Detect which cell encompasses the target text, then output its [x, y] center coordinate. 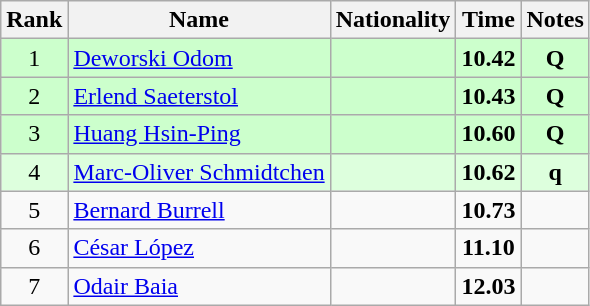
10.73 [488, 210]
Time [488, 20]
Huang Hsin-Ping [199, 134]
3 [34, 134]
10.43 [488, 96]
Name [199, 20]
10.62 [488, 172]
1 [34, 58]
Erlend Saeterstol [199, 96]
Bernard Burrell [199, 210]
César López [199, 248]
5 [34, 210]
Rank [34, 20]
10.42 [488, 58]
Odair Baia [199, 286]
12.03 [488, 286]
Deworski Odom [199, 58]
4 [34, 172]
2 [34, 96]
q [555, 172]
Marc-Oliver Schmidtchen [199, 172]
Notes [555, 20]
Nationality [393, 20]
6 [34, 248]
10.60 [488, 134]
11.10 [488, 248]
7 [34, 286]
